Scan for the cell matching the given text and deliver its [X, Y] coordinate at center. 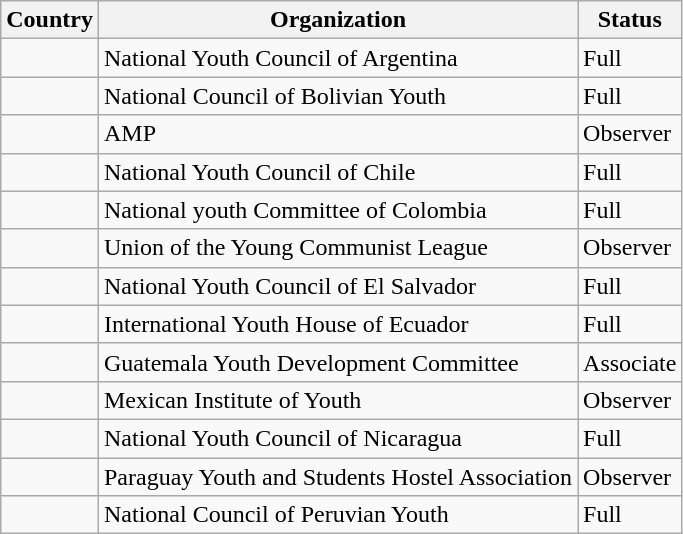
National youth Committee of Colombia [338, 210]
National Council of Bolivian Youth [338, 96]
National Council of Peruvian Youth [338, 515]
Associate [630, 362]
Union of the Young Communist League [338, 248]
Country [50, 20]
National Youth Council of El Salvador [338, 286]
National Youth Council of Argentina [338, 58]
International Youth House of Ecuador [338, 324]
National Youth Council of Nicaragua [338, 438]
Guatemala Youth Development Committee [338, 362]
Organization [338, 20]
Mexican Institute of Youth [338, 400]
Status [630, 20]
AMP [338, 134]
National Youth Council of Chile [338, 172]
Paraguay Youth and Students Hostel Association [338, 477]
